Provide the [x, y] coordinate of the cell's center where the given text is located.  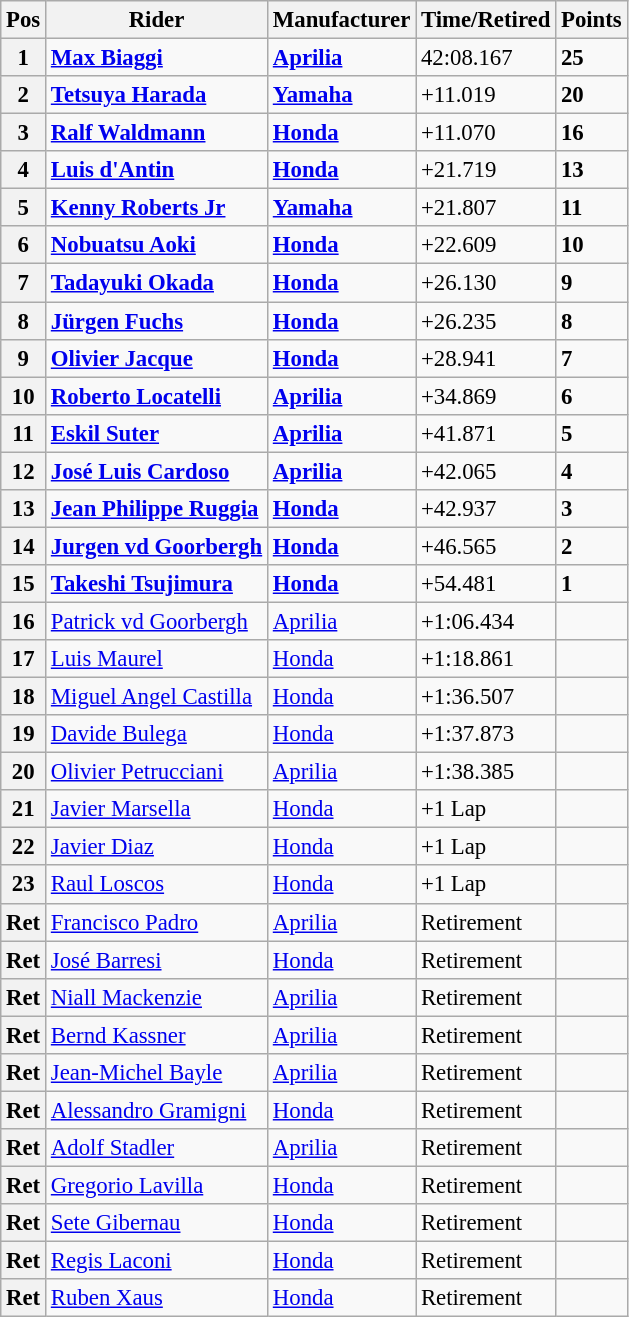
Olivier Petrucciani [157, 772]
+21.807 [486, 208]
+21.719 [486, 170]
Miguel Angel Castilla [157, 697]
25 [592, 58]
Rider [157, 20]
+1:18.861 [486, 659]
+1:37.873 [486, 734]
+11.019 [486, 95]
+46.565 [486, 546]
+1:06.434 [486, 621]
21 [24, 809]
Francisco Padro [157, 922]
Tetsuya Harada [157, 95]
Kenny Roberts Jr [157, 208]
Nobuatsu Aoki [157, 245]
+42.065 [486, 471]
José Barresi [157, 960]
42:08.167 [486, 58]
+1:36.507 [486, 697]
Jean-Michel Bayle [157, 1073]
23 [24, 885]
Eskil Suter [157, 433]
Max Biaggi [157, 58]
+22.609 [486, 245]
+54.481 [486, 584]
Raul Loscos [157, 885]
Takeshi Tsujimura [157, 584]
+1:38.385 [486, 772]
Roberto Locatelli [157, 396]
Sete Gibernau [157, 1223]
Javier Diaz [157, 847]
+34.869 [486, 396]
17 [24, 659]
+11.070 [486, 133]
14 [24, 546]
Ralf Waldmann [157, 133]
Luis Maurel [157, 659]
Pos [24, 20]
Davide Bulega [157, 734]
Olivier Jacque [157, 358]
Regis Laconi [157, 1261]
19 [24, 734]
Alessandro Gramigni [157, 1110]
Manufacturer [341, 20]
15 [24, 584]
18 [24, 697]
Patrick vd Goorbergh [157, 621]
Tadayuki Okada [157, 283]
Jürgen Fuchs [157, 321]
Bernd Kassner [157, 1035]
Niall Mackenzie [157, 997]
Gregorio Lavilla [157, 1185]
Jean Philippe Ruggia [157, 509]
Adolf Stadler [157, 1148]
+26.235 [486, 321]
+42.937 [486, 509]
22 [24, 847]
José Luis Cardoso [157, 471]
Javier Marsella [157, 809]
Points [592, 20]
+26.130 [486, 283]
Jurgen vd Goorbergh [157, 546]
12 [24, 471]
+41.871 [486, 433]
Ruben Xaus [157, 1298]
+28.941 [486, 358]
Time/Retired [486, 20]
Luis d'Antin [157, 170]
